From the cell containing the given text, extract its center point as (x, y) coordinate. 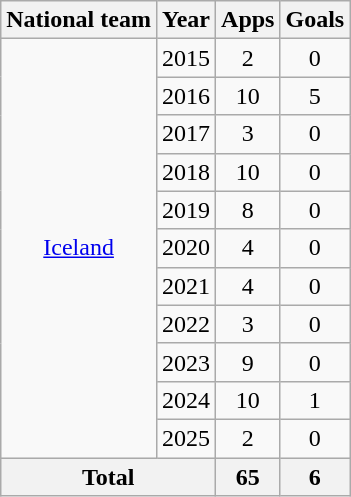
Apps (248, 20)
5 (315, 96)
8 (248, 210)
Total (108, 477)
Year (186, 20)
2015 (186, 58)
2024 (186, 400)
2022 (186, 324)
2016 (186, 96)
2025 (186, 438)
Goals (315, 20)
2019 (186, 210)
National team (79, 20)
2023 (186, 362)
9 (248, 362)
2018 (186, 172)
2017 (186, 134)
6 (315, 477)
Iceland (79, 248)
2020 (186, 248)
1 (315, 400)
2021 (186, 286)
65 (248, 477)
